Capture the cell that displays the provided text and extract its [X, Y] central coordinate. 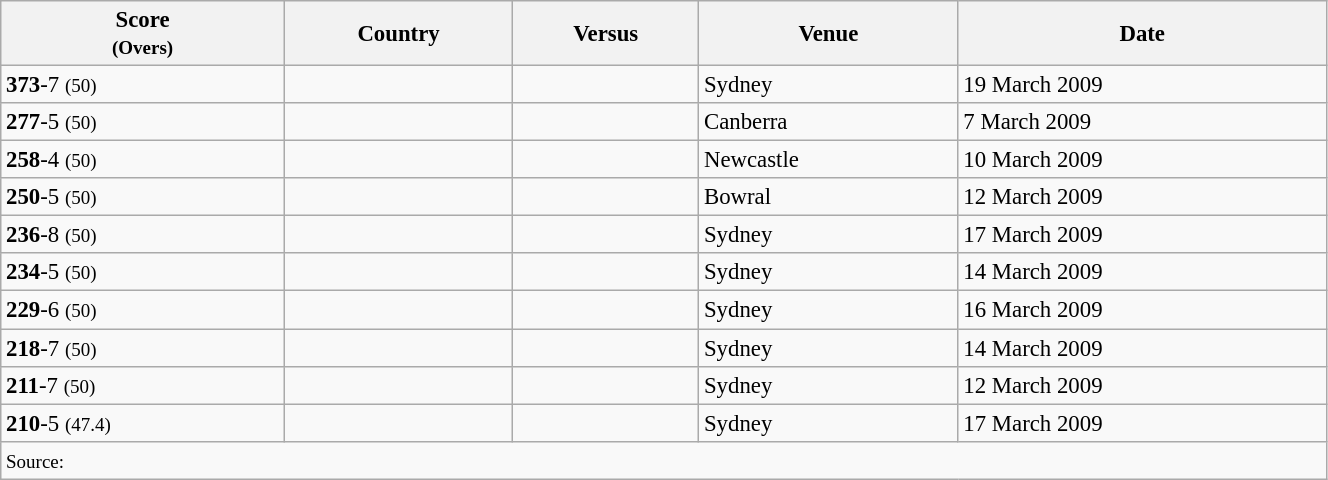
Newcastle [828, 160]
250-5 (50) [143, 197]
Source: [664, 460]
277-5 (50) [143, 122]
Score (Overs) [143, 34]
19 March 2009 [1142, 85]
236-8 (50) [143, 235]
258-4 (50) [143, 160]
Venue [828, 34]
218-7 (50) [143, 348]
234-5 (50) [143, 273]
Bowral [828, 197]
Date [1142, 34]
Canberra [828, 122]
229-6 (50) [143, 310]
Versus [606, 34]
373-7 (50) [143, 85]
7 March 2009 [1142, 122]
Country [398, 34]
10 March 2009 [1142, 160]
16 March 2009 [1142, 310]
211-7 (50) [143, 385]
210-5 (47.4) [143, 423]
